Return the (x, y) coordinate for the center point of the cell that contains the specified text.  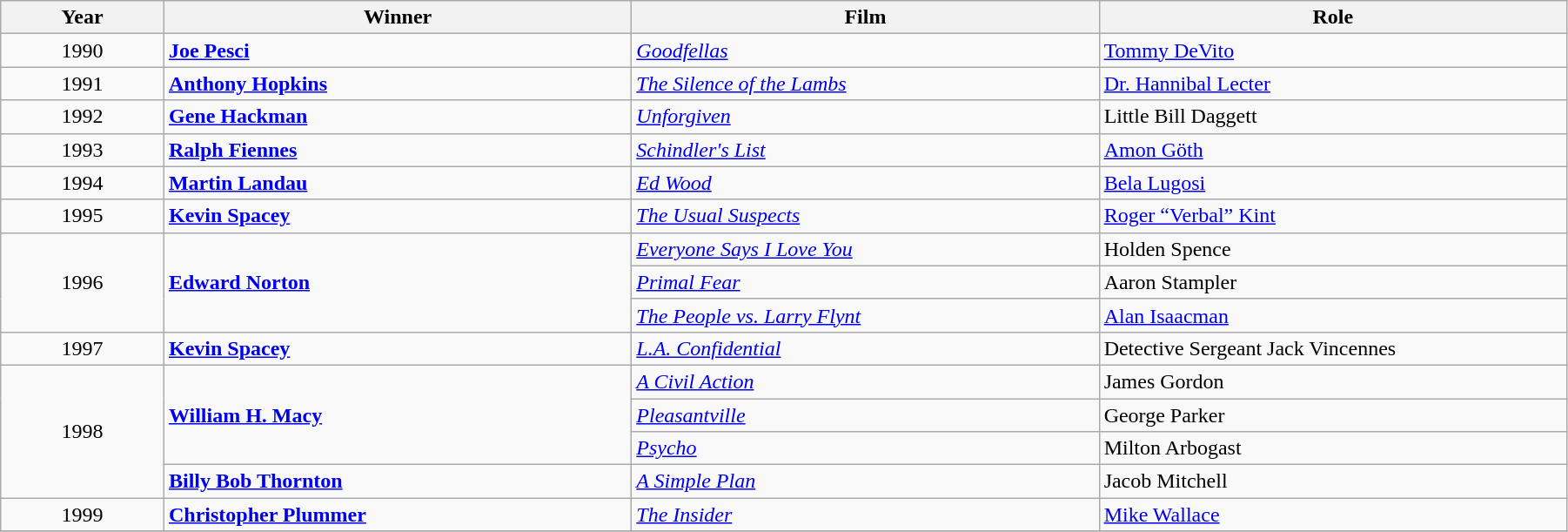
Pleasantville (865, 415)
Schindler's List (865, 150)
Bela Lugosi (1333, 183)
1994 (83, 183)
Winner (397, 17)
Everyone Says I Love You (865, 249)
George Parker (1333, 415)
A Civil Action (865, 381)
A Simple Plan (865, 481)
Milton Arbogast (1333, 448)
1993 (83, 150)
Amon Göth (1333, 150)
1995 (83, 216)
Martin Landau (397, 183)
The People vs. Larry Flynt (865, 315)
Primal Fear (865, 282)
1998 (83, 431)
1997 (83, 348)
Holden Spence (1333, 249)
Gene Hackman (397, 117)
Jacob Mitchell (1333, 481)
James Gordon (1333, 381)
Christopher Plummer (397, 515)
Goodfellas (865, 51)
The Usual Suspects (865, 216)
1990 (83, 51)
L.A. Confidential (865, 348)
Anthony Hopkins (397, 84)
William H. Macy (397, 414)
Tommy DeVito (1333, 51)
Roger “Verbal” Kint (1333, 216)
1996 (83, 282)
1992 (83, 117)
Alan Isaacman (1333, 315)
1999 (83, 515)
Dr. Hannibal Lecter (1333, 84)
Edward Norton (397, 282)
Little Bill Daggett (1333, 117)
Detective Sergeant Jack Vincennes (1333, 348)
Mike Wallace (1333, 515)
Aaron Stampler (1333, 282)
The Silence of the Lambs (865, 84)
1991 (83, 84)
Joe Pesci (397, 51)
Unforgiven (865, 117)
Role (1333, 17)
Ralph Fiennes (397, 150)
Film (865, 17)
Psycho (865, 448)
The Insider (865, 515)
Ed Wood (865, 183)
Year (83, 17)
Billy Bob Thornton (397, 481)
